From the cell containing the given text, extract its center point as (x, y) coordinate. 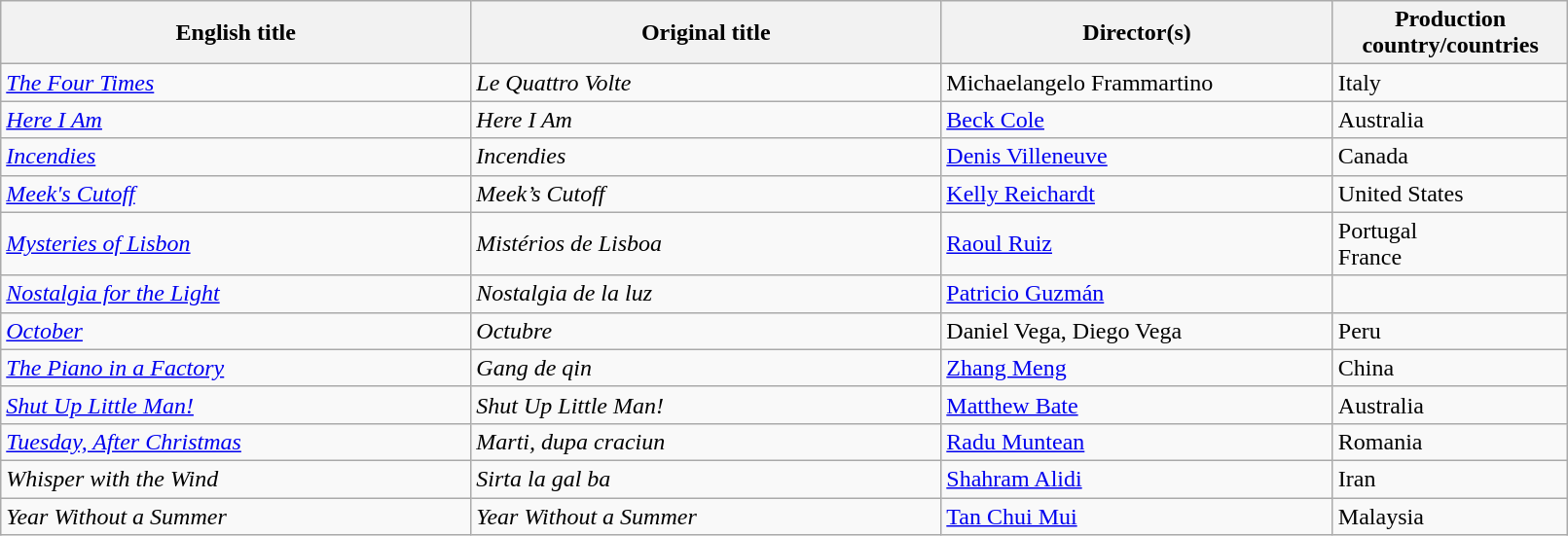
Whisper with the Wind (236, 479)
Matthew Bate (1137, 405)
Michaelangelo Frammartino (1137, 83)
Production country/countries (1450, 33)
Romania (1450, 442)
October (236, 331)
Iran (1450, 479)
Beck Cole (1137, 120)
China (1450, 368)
Meek's Cutoff (236, 194)
Sirta la gal ba (707, 479)
Meek’s Cutoff (707, 194)
Gang de qin (707, 368)
United States (1450, 194)
Radu Muntean (1137, 442)
Marti, dupa craciun (707, 442)
Nostalgia for the Light (236, 294)
Le Quattro Volte (707, 83)
Zhang Meng (1137, 368)
Mysteries of Lisbon (236, 243)
Italy (1450, 83)
Director(s) (1137, 33)
Mistérios de Lisboa (707, 243)
Denis Villeneuve (1137, 157)
The Four Times (236, 83)
Raoul Ruiz (1137, 243)
Original title (707, 33)
English title (236, 33)
Patricio Guzmán (1137, 294)
Tuesday, After Christmas (236, 442)
Daniel Vega, Diego Vega (1137, 331)
Canada (1450, 157)
Tan Chui Mui (1137, 517)
Peru (1450, 331)
PortugalFrance (1450, 243)
The Piano in a Factory (236, 368)
Nostalgia de la luz (707, 294)
Shahram Alidi (1137, 479)
Malaysia (1450, 517)
Octubre (707, 331)
Kelly Reichardt (1137, 194)
